For the text-containing cell, return its midpoint in (x, y) coordinate format. 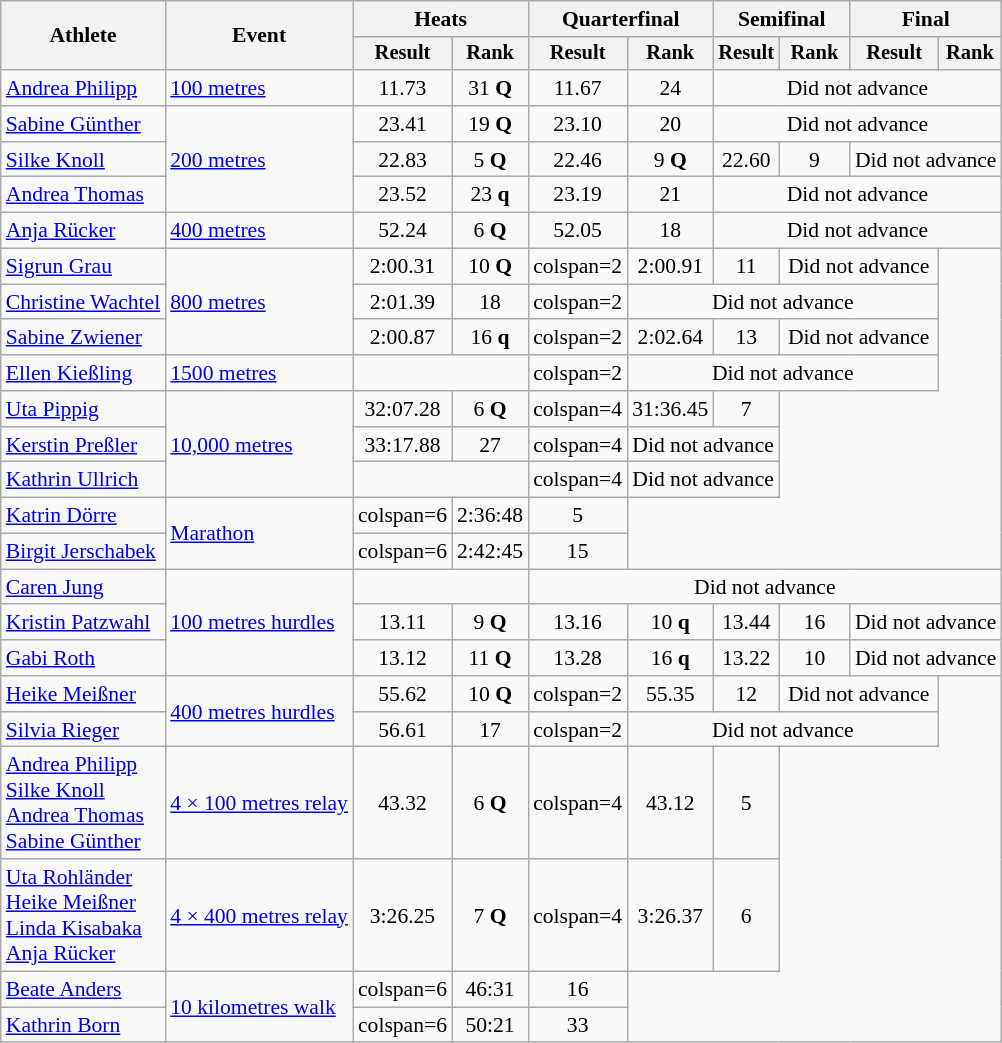
23.19 (578, 195)
400 metres (259, 231)
23.41 (402, 124)
10 kilometres walk (259, 1008)
31 Q (490, 88)
13.11 (402, 623)
Heike Meißner (83, 694)
Kerstin Preßler (83, 445)
20 (670, 124)
23.52 (402, 195)
9 (814, 160)
Birgit Jerschabek (83, 552)
50:21 (490, 1025)
24 (670, 88)
21 (670, 195)
13 (746, 338)
Sigrun Grau (83, 267)
23 q (490, 195)
43.32 (402, 803)
Anja Rücker (83, 231)
33:17.88 (402, 445)
12 (746, 694)
Kathrin Ullrich (83, 480)
56.61 (402, 730)
52.24 (402, 231)
6 (746, 915)
2:42:45 (490, 552)
Caren Jung (83, 587)
2:00.91 (670, 267)
Marathon (259, 534)
13.12 (402, 658)
Silke Knoll (83, 160)
200 metres (259, 160)
Uta Pippig (83, 409)
Sabine Zwiener (83, 338)
10 (814, 658)
2:02.64 (670, 338)
Uta RohländerHeike MeißnerLinda KisabakaAnja Rücker (83, 915)
27 (490, 445)
13.16 (578, 623)
10,000 metres (259, 444)
Semifinal (781, 19)
100 metres (259, 88)
5 Q (490, 160)
Quarterfinal (620, 19)
2:36:48 (490, 516)
22.83 (402, 160)
15 (578, 552)
11 Q (490, 658)
3:26.37 (670, 915)
10 q (670, 623)
22.46 (578, 160)
2:00.31 (402, 267)
2:00.87 (402, 338)
Andrea PhilippSilke KnollAndrea ThomasSabine Günther (83, 803)
31:36.45 (670, 409)
13.44 (746, 623)
32:07.28 (402, 409)
52.05 (578, 231)
Final (926, 19)
4 × 100 metres relay (259, 803)
2:01.39 (402, 302)
4 × 400 metres relay (259, 915)
17 (490, 730)
13.22 (746, 658)
7 Q (490, 915)
Kathrin Born (83, 1025)
22.60 (746, 160)
800 metres (259, 302)
55.62 (402, 694)
43.12 (670, 803)
3:26.25 (402, 915)
Sabine Günther (83, 124)
13.28 (578, 658)
Event (259, 36)
11 (746, 267)
Athlete (83, 36)
46:31 (490, 990)
Christine Wachtel (83, 302)
Silvia Rieger (83, 730)
Beate Anders (83, 990)
Andrea Thomas (83, 195)
Kristin Patzwahl (83, 623)
Andrea Philipp (83, 88)
Gabi Roth (83, 658)
Heats (440, 19)
400 metres hurdles (259, 712)
23.10 (578, 124)
19 Q (490, 124)
55.35 (670, 694)
11.73 (402, 88)
7 (746, 409)
33 (578, 1025)
100 metres hurdles (259, 622)
11.67 (578, 88)
Ellen Kießling (83, 373)
Katrin Dörre (83, 516)
1500 metres (259, 373)
